Capture the cell that displays the provided text and extract its (x, y) central coordinate. 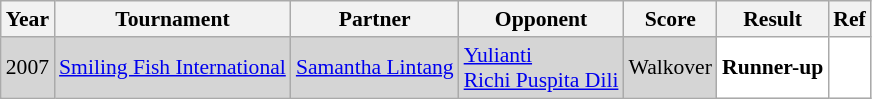
Opponent (542, 19)
Score (670, 19)
Year (28, 19)
Samantha Lintang (375, 68)
Ref (849, 19)
2007 (28, 68)
Partner (375, 19)
Runner-up (772, 68)
Smiling Fish International (172, 68)
Result (772, 19)
Walkover (670, 68)
Tournament (172, 19)
Yulianti Richi Puspita Dili (542, 68)
